Scan for the cell matching the given text and deliver its (x, y) coordinate at center. 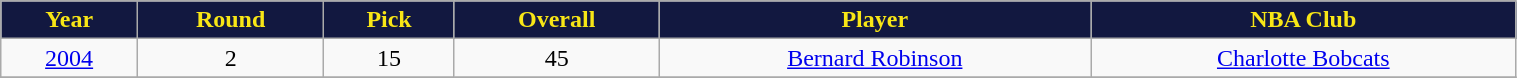
2 (231, 58)
Round (231, 20)
Overall (556, 20)
2004 (70, 58)
Year (70, 20)
Pick (390, 20)
Charlotte Bobcats (1304, 58)
Player (875, 20)
15 (390, 58)
Bernard Robinson (875, 58)
45 (556, 58)
NBA Club (1304, 20)
